Detect which cell encompasses the target text, then output its (x, y) center coordinate. 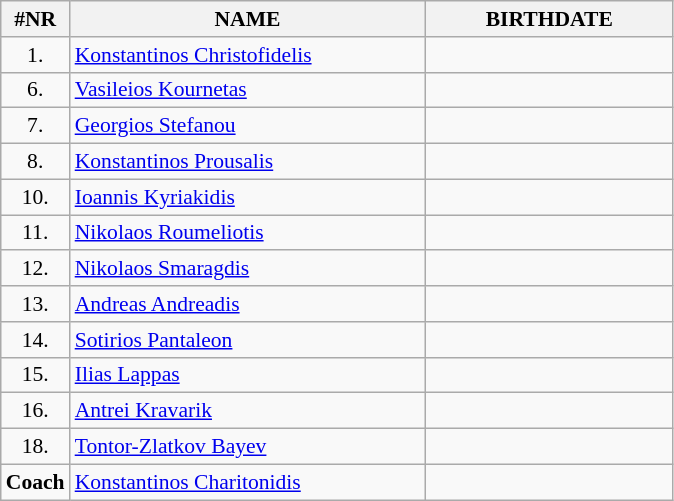
10. (36, 197)
Nikolaos Roumeliotis (248, 233)
Ioannis Kyriakidis (248, 197)
Coach (36, 482)
14. (36, 340)
Konstantinos Christofidelis (248, 55)
Tontor-Zlatkov Bayev (248, 447)
1. (36, 55)
8. (36, 162)
Konstantinos Charitonidis (248, 482)
18. (36, 447)
12. (36, 269)
Konstantinos Prousalis (248, 162)
Georgios Stefanou (248, 126)
Antrei Kravarik (248, 411)
6. (36, 90)
#NR (36, 19)
11. (36, 233)
13. (36, 304)
BIRTHDATE (549, 19)
15. (36, 375)
Nikolaos Smaragdis (248, 269)
Sotirios Pantaleon (248, 340)
Ilias Lappas (248, 375)
16. (36, 411)
Vasileios Kournetas (248, 90)
Andreas Andreadis (248, 304)
7. (36, 126)
NAME (248, 19)
